Detect which cell encompasses the target text, then output its (X, Y) center coordinate. 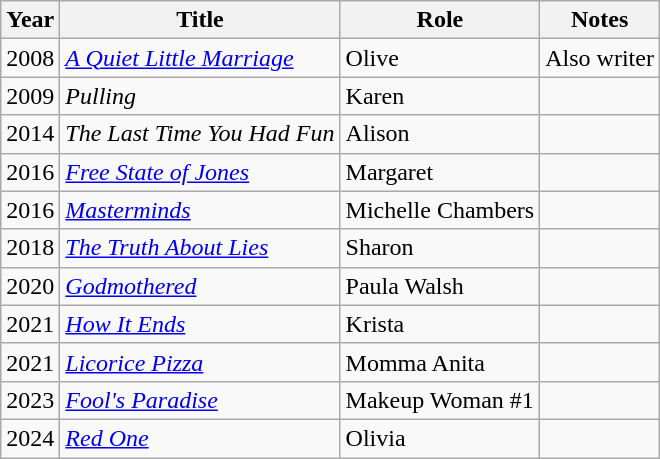
Red One (200, 438)
2020 (30, 286)
Krista (440, 324)
2014 (30, 134)
Masterminds (200, 210)
Alison (440, 134)
Michelle Chambers (440, 210)
Pulling (200, 96)
Olivia (440, 438)
Fool's Paradise (200, 400)
Year (30, 20)
2023 (30, 400)
Notes (600, 20)
Free State of Jones (200, 172)
Karen (440, 96)
Olive (440, 58)
Makeup Woman #1 (440, 400)
2018 (30, 248)
Role (440, 20)
The Truth About Lies (200, 248)
Margaret (440, 172)
A Quiet Little Marriage (200, 58)
Momma Anita (440, 362)
Paula Walsh (440, 286)
Also writer (600, 58)
2009 (30, 96)
How It Ends (200, 324)
2008 (30, 58)
The Last Time You Had Fun (200, 134)
2024 (30, 438)
Godmothered (200, 286)
Sharon (440, 248)
Title (200, 20)
Licorice Pizza (200, 362)
